Pinpoint the cell where the given text exists, returning its (x, y) midpoint coordinate. 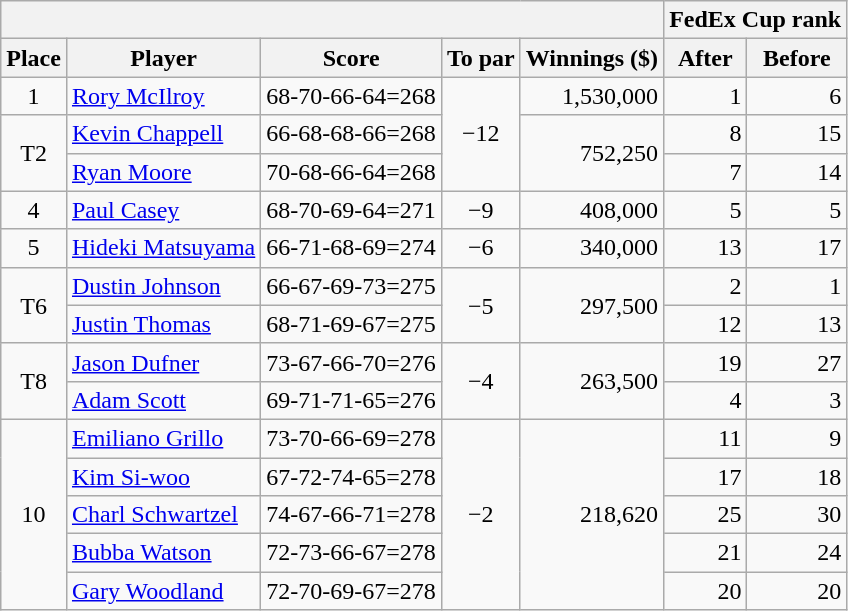
7 (706, 172)
2 (706, 286)
Winnings ($) (592, 58)
14 (797, 172)
Dustin Johnson (163, 286)
T6 (34, 305)
408,000 (592, 210)
Kim Si-woo (163, 477)
Jason Dufner (163, 362)
9 (797, 438)
Ryan Moore (163, 172)
T8 (34, 381)
Before (797, 58)
Charl Schwartzel (163, 515)
68-70-66-64=268 (352, 96)
Paul Casey (163, 210)
To par (480, 58)
10 (34, 514)
70-68-66-64=268 (352, 172)
T2 (34, 153)
263,500 (592, 381)
Player (163, 58)
15 (797, 134)
18 (797, 477)
−6 (480, 248)
218,620 (592, 514)
74-67-66-71=278 (352, 515)
Bubba Watson (163, 553)
−5 (480, 305)
FedEx Cup rank (756, 20)
66-67-69-73=275 (352, 286)
24 (797, 553)
67-72-74-65=278 (352, 477)
Place (34, 58)
After (706, 58)
27 (797, 362)
Adam Scott (163, 400)
12 (706, 324)
30 (797, 515)
1,530,000 (592, 96)
297,500 (592, 305)
Rory McIlroy (163, 96)
66-68-68-66=268 (352, 134)
340,000 (592, 248)
11 (706, 438)
−4 (480, 381)
8 (706, 134)
21 (706, 553)
68-71-69-67=275 (352, 324)
−12 (480, 134)
72-70-69-67=278 (352, 591)
66-71-68-69=274 (352, 248)
19 (706, 362)
Score (352, 58)
72-73-66-67=278 (352, 553)
3 (797, 400)
−9 (480, 210)
25 (706, 515)
Emiliano Grillo (163, 438)
Justin Thomas (163, 324)
69-71-71-65=276 (352, 400)
Hideki Matsuyama (163, 248)
Kevin Chappell (163, 134)
752,250 (592, 153)
73-67-66-70=276 (352, 362)
6 (797, 96)
73-70-66-69=278 (352, 438)
−2 (480, 514)
Gary Woodland (163, 591)
68-70-69-64=271 (352, 210)
